Capture the cell that displays the provided text and extract its [x, y] central coordinate. 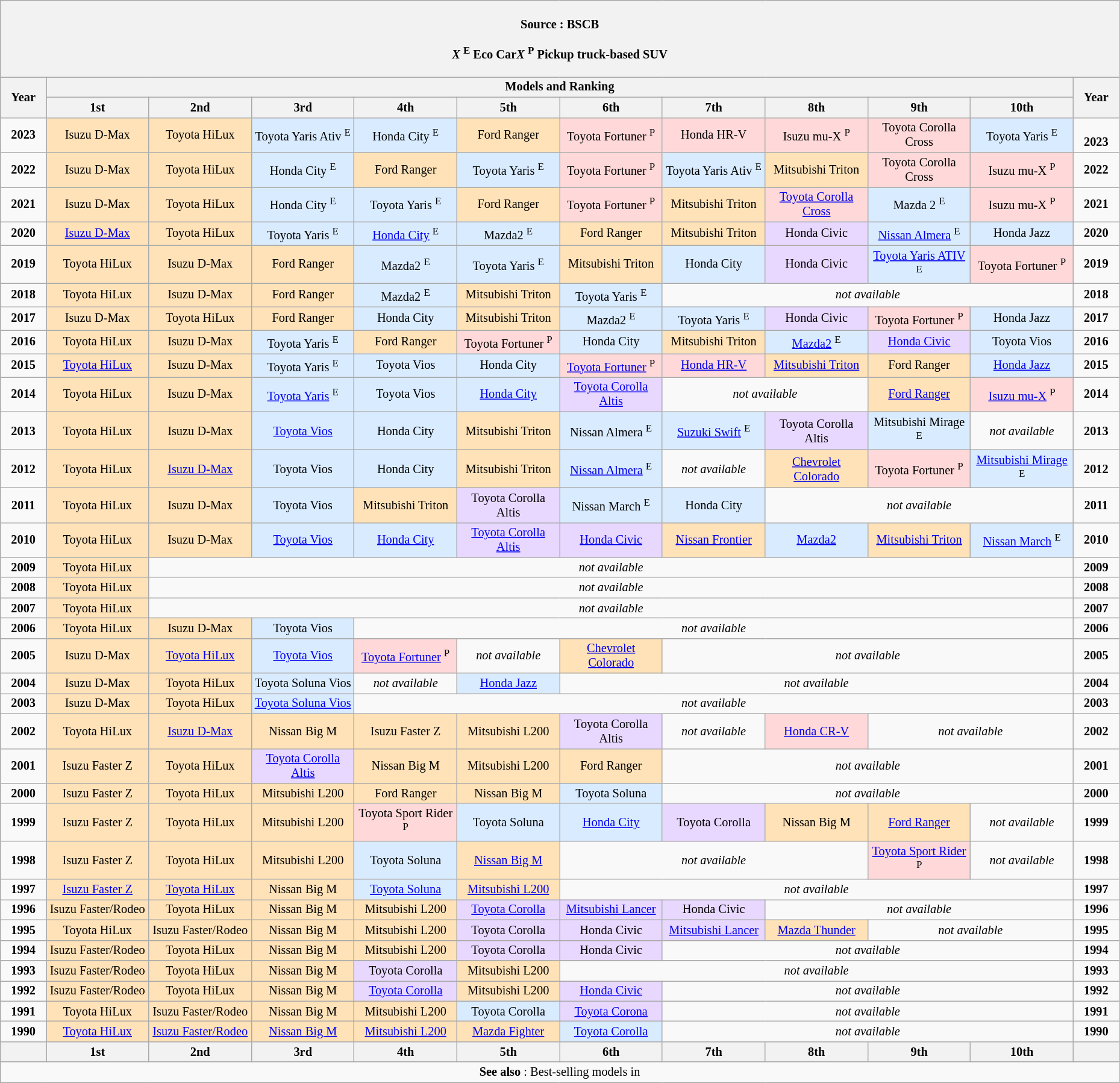
Mazda 2 E [919, 204]
Mazda Fighter [508, 1032]
Source : BSCB X E Eco CarX P Pickup truck-based SUV [560, 39]
Mazda Thunder [816, 931]
Suzuki Swift E [713, 432]
See also : Best-selling models in [560, 1072]
Toyota Corona [611, 1011]
Nissan Frontier [713, 540]
Honda CR-V [816, 731]
Toyota Yaris ATIV E [919, 264]
Mazda2 [816, 540]
Models and Ranking [559, 87]
